Extract the (X, Y) coordinate from the center of the cell holding the provided text.  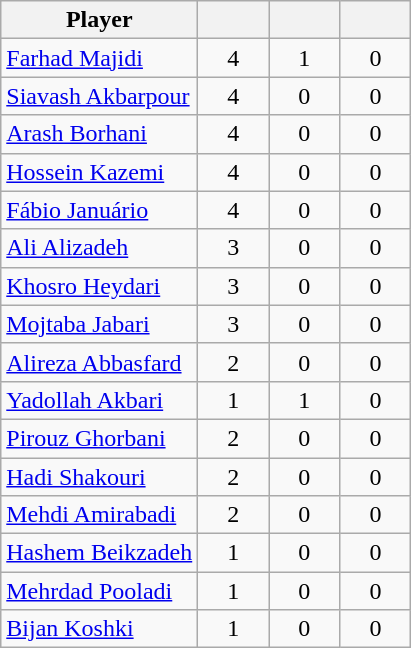
Ali Alizadeh (100, 248)
Bijan Koshki (100, 629)
Mehrdad Pooladi (100, 591)
Farhad Majidi (100, 58)
Pirouz Ghorbani (100, 438)
Hashem Beikzadeh (100, 553)
Fábio Januário (100, 210)
Hossein Kazemi (100, 172)
Khosro Heydari (100, 286)
Mojtaba Jabari (100, 324)
Player (100, 20)
Arash Borhani (100, 134)
Hadi Shakouri (100, 477)
Siavash Akbarpour (100, 96)
Yadollah Akbari (100, 400)
Mehdi Amirabadi (100, 515)
Alireza Abbasfard (100, 362)
